Capture the cell that displays the provided text and extract its [X, Y] central coordinate. 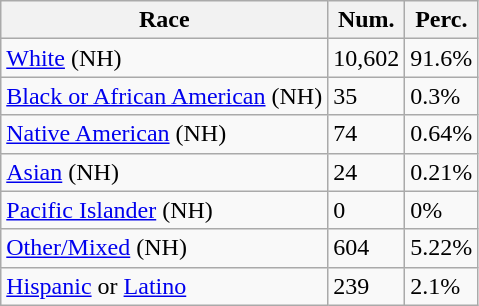
0 [366, 210]
Num. [366, 20]
239 [366, 286]
Other/Mixed (NH) [164, 248]
Hispanic or Latino [164, 286]
0% [442, 210]
10,602 [366, 58]
2.1% [442, 286]
0.64% [442, 134]
Pacific Islander (NH) [164, 210]
35 [366, 96]
74 [366, 134]
24 [366, 172]
Black or African American (NH) [164, 96]
Race [164, 20]
Perc. [442, 20]
Native American (NH) [164, 134]
5.22% [442, 248]
Asian (NH) [164, 172]
91.6% [442, 58]
604 [366, 248]
0.21% [442, 172]
White (NH) [164, 58]
0.3% [442, 96]
